Determine the (X, Y) coordinate at the center of the cell enclosing the given text.  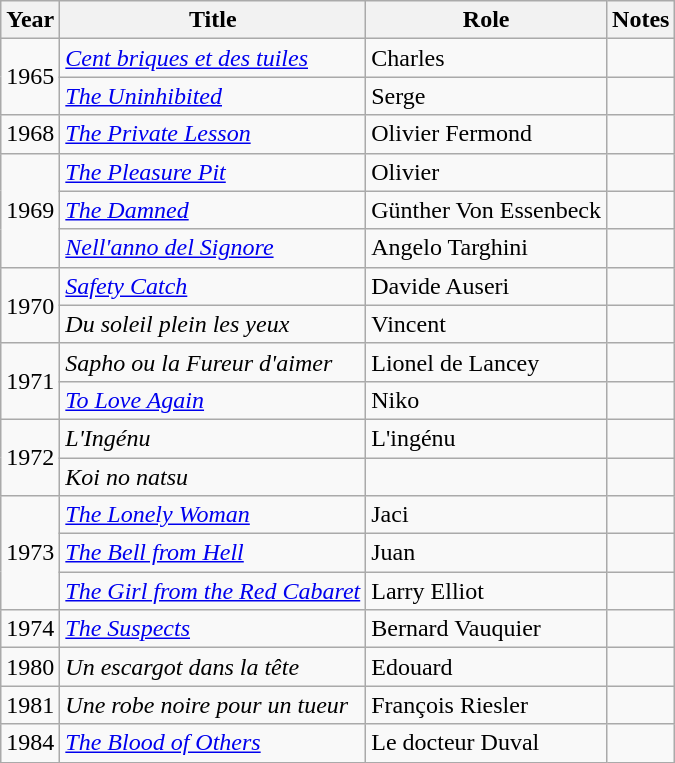
1969 (30, 210)
Angelo Targhini (486, 248)
Günther Von Essenbeck (486, 210)
Charles (486, 58)
Juan (486, 553)
To Love Again (213, 400)
Le docteur Duval (486, 743)
The Pleasure Pit (213, 172)
L'Ingénu (213, 438)
The Private Lesson (213, 134)
The Bell from Hell (213, 553)
1971 (30, 381)
1965 (30, 77)
Lionel de Lancey (486, 362)
Title (213, 20)
1974 (30, 629)
The Lonely Woman (213, 515)
Un escargot dans la tête (213, 667)
François Riesler (486, 705)
The Girl from the Red Cabaret (213, 591)
1981 (30, 705)
Serge (486, 96)
1968 (30, 134)
1984 (30, 743)
The Blood of Others (213, 743)
Olivier Fermond (486, 134)
Year (30, 20)
Role (486, 20)
The Uninhibited (213, 96)
Olivier (486, 172)
Jaci (486, 515)
Vincent (486, 324)
1970 (30, 305)
L'ingénu (486, 438)
Notes (641, 20)
Edouard (486, 667)
Du soleil plein les yeux (213, 324)
Larry Elliot (486, 591)
Safety Catch (213, 286)
Koi no natsu (213, 477)
Sapho ou la Fureur d'aimer (213, 362)
Nell'anno del Signore (213, 248)
Davide Auseri (486, 286)
Cent briques et des tuiles (213, 58)
Une robe noire pour un tueur (213, 705)
The Suspects (213, 629)
1972 (30, 457)
1980 (30, 667)
Niko (486, 400)
1973 (30, 553)
Bernard Vauquier (486, 629)
The Damned (213, 210)
